Search for the cell housing the specified text and yield its [X, Y] center coordinate. 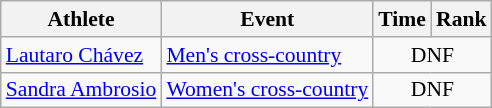
Athlete [82, 19]
Event [267, 19]
Women's cross-country [267, 90]
Time [402, 19]
Men's cross-country [267, 55]
Sandra Ambrosio [82, 90]
Lautaro Chávez [82, 55]
Rank [462, 19]
